Provide the [X, Y] coordinate of the cell's center where the given text is located.  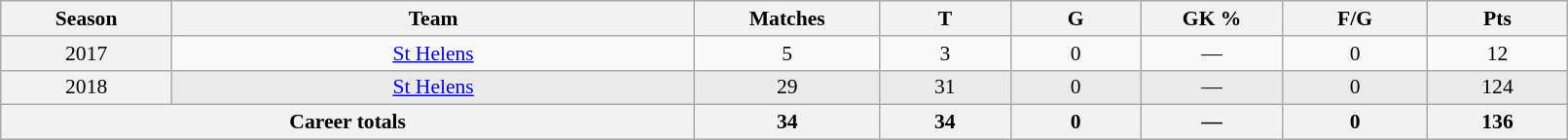
T [945, 18]
2018 [87, 87]
5 [787, 53]
12 [1497, 53]
29 [787, 87]
G [1076, 18]
Pts [1497, 18]
3 [945, 53]
Matches [787, 18]
Season [87, 18]
F/G [1355, 18]
Team [434, 18]
124 [1497, 87]
Career totals [348, 122]
136 [1497, 122]
31 [945, 87]
2017 [87, 53]
GK % [1212, 18]
